Search for the cell housing the specified text and yield its (x, y) center coordinate. 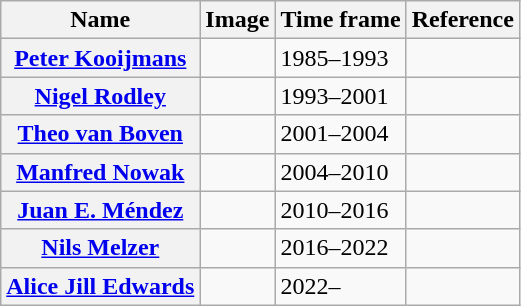
Theo van Boven (100, 134)
2022– (340, 286)
2016–2022 (340, 248)
Peter Kooijmans (100, 58)
Alice Jill Edwards (100, 286)
Juan E. Méndez (100, 210)
Time frame (340, 20)
1985–1993 (340, 58)
2010–2016 (340, 210)
Nils Melzer (100, 248)
2001–2004 (340, 134)
Nigel Rodley (100, 96)
Image (238, 20)
Manfred Nowak (100, 172)
2004–2010 (340, 172)
1993–2001 (340, 96)
Name (100, 20)
Reference (462, 20)
